Capture the cell that displays the provided text and extract its (x, y) central coordinate. 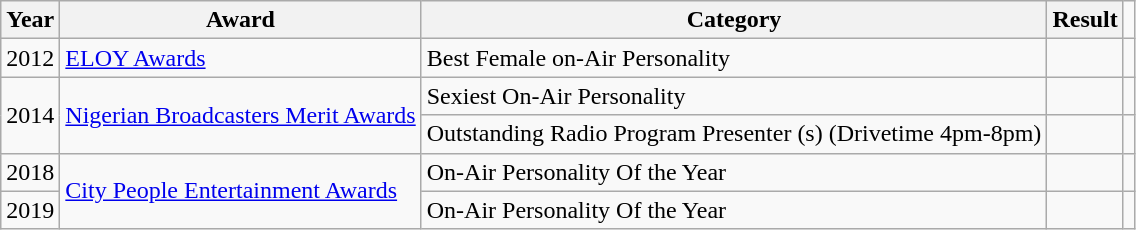
ELOY Awards (240, 58)
2019 (30, 210)
Sexiest On-Air Personality (734, 96)
Nigerian Broadcasters Merit Awards (240, 115)
Category (734, 20)
City People Entertainment Awards (240, 191)
2012 (30, 58)
Outstanding Radio Program Presenter (s) (Drivetime 4pm-8pm) (734, 134)
Best Female on-Air Personality (734, 58)
2018 (30, 172)
Award (240, 20)
2014 (30, 115)
Year (30, 20)
Result (1085, 20)
